Find where the given text appears and provide that cell's center as [X, Y] coordinate. 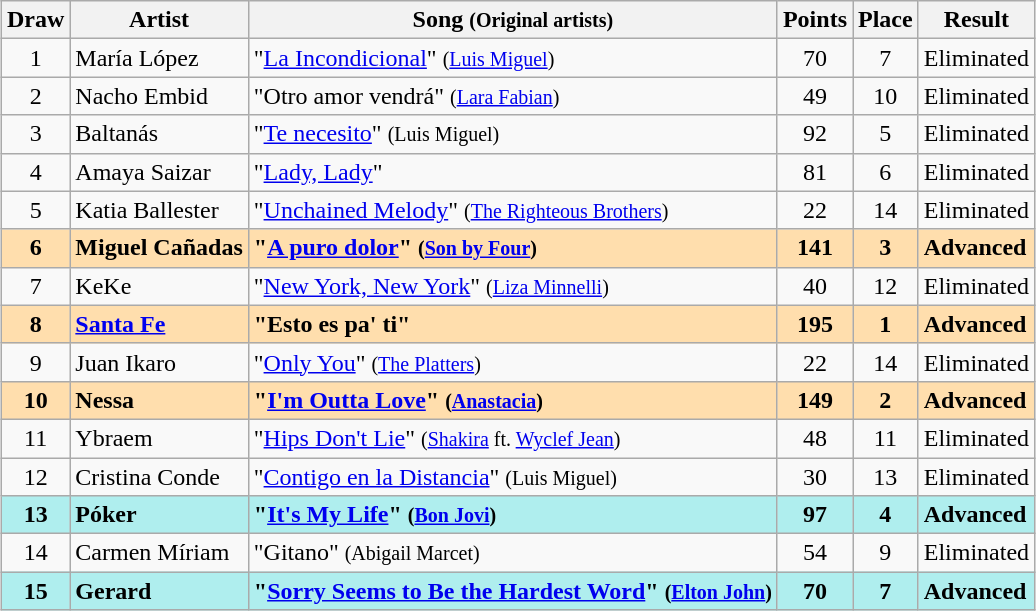
Draw [35, 20]
"Esto es pa' ti" [512, 324]
"Contigo en la Distancia" (Luis Miguel) [512, 477]
Nessa [159, 400]
Cristina Conde [159, 477]
Santa Fe [159, 324]
Ybraem [159, 438]
"It's My Life" (Bon Jovi) [512, 515]
"Gitano" (Abigail Marcet) [512, 553]
Nacho Embid [159, 96]
15 [35, 591]
"Hips Don't Lie" (Shakira ft. Wyclef Jean) [512, 438]
María López [159, 58]
"Sorry Seems to Be the Hardest Word" (Elton John) [512, 591]
92 [814, 134]
Juan Ikaro [159, 362]
48 [814, 438]
"A puro dolor" (Son by Four) [512, 248]
"Te necesito" (Luis Miguel) [512, 134]
Miguel Cañadas [159, 248]
40 [814, 286]
8 [35, 324]
Gerard [159, 591]
Baltanás [159, 134]
Artist [159, 20]
Song (Original artists) [512, 20]
Carmen Míriam [159, 553]
195 [814, 324]
"Unchained Melody" (The Righteous Brothers) [512, 210]
Place [885, 20]
Points [814, 20]
"New York, New York" (Liza Minnelli) [512, 286]
30 [814, 477]
49 [814, 96]
"I'm Outta Love" (Anastacia) [512, 400]
KeKe [159, 286]
Result [976, 20]
Póker [159, 515]
"La Incondicional" (Luis Miguel) [512, 58]
"Lady, Lady" [512, 172]
149 [814, 400]
"Only You" (The Platters) [512, 362]
141 [814, 248]
Amaya Saizar [159, 172]
54 [814, 553]
81 [814, 172]
Katia Ballester [159, 210]
97 [814, 515]
"Otro amor vendrá" (Lara Fabian) [512, 96]
